Detect which cell encompasses the target text, then output its [X, Y] center coordinate. 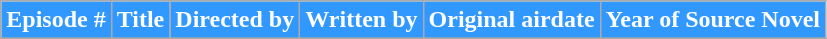
Year of Source Novel [712, 20]
Original airdate [512, 20]
Title [140, 20]
Directed by [235, 20]
Written by [362, 20]
Episode # [56, 20]
